Return the (X, Y) coordinate for the center point of the cell that contains the specified text.  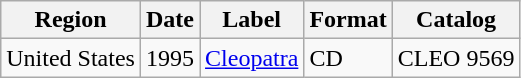
1995 (170, 58)
United States (71, 58)
Date (170, 20)
Catalog (456, 20)
Format (348, 20)
Cleopatra (252, 58)
Region (71, 20)
CLEO 9569 (456, 58)
Label (252, 20)
CD (348, 58)
